From the cell containing the given text, extract its center point as [x, y] coordinate. 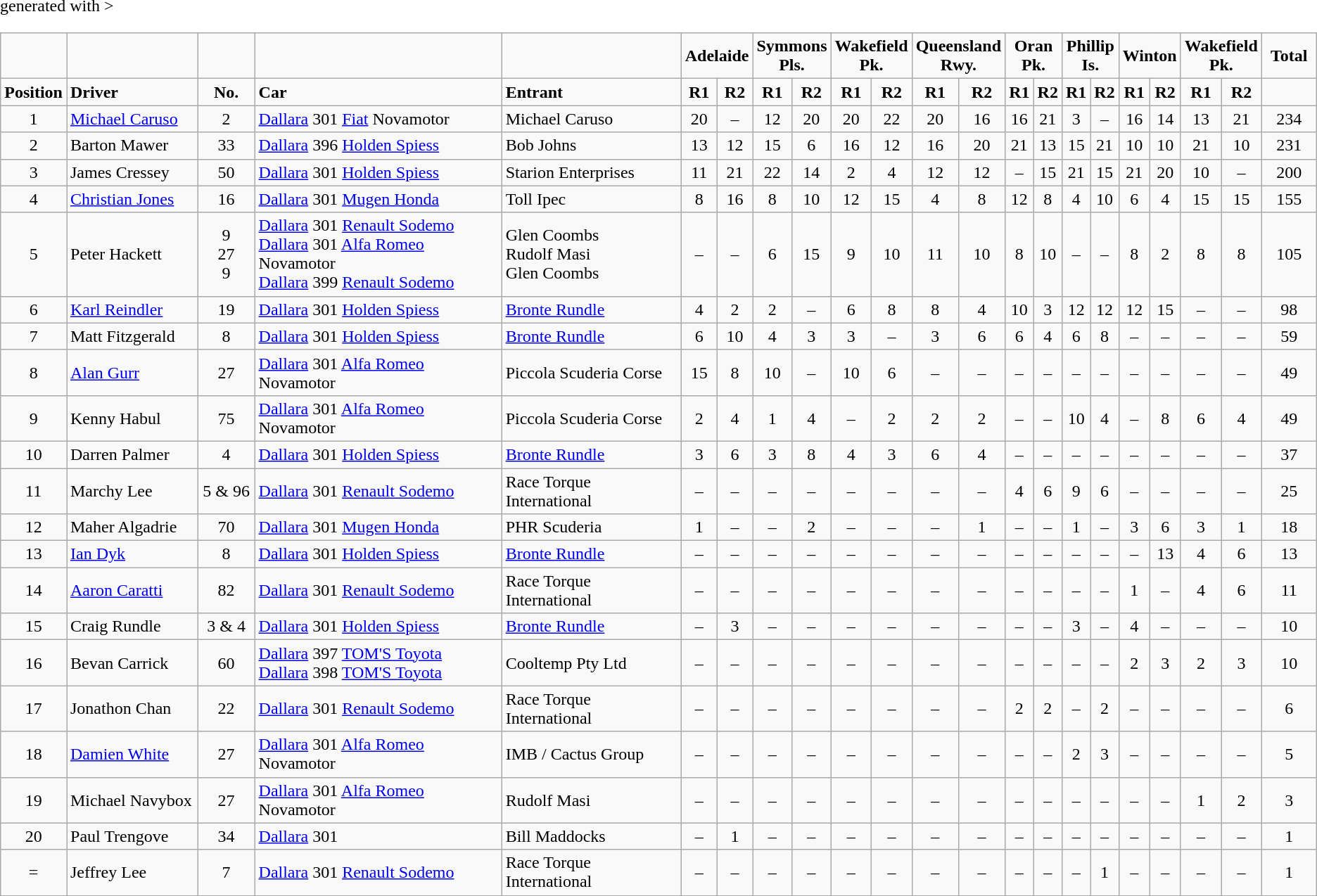
Aaron Caratti [132, 591]
231 [1289, 146]
Oran Pk. [1034, 56]
17 [34, 709]
Jonathon Chan [132, 709]
105 [1289, 255]
Darren Palmer [132, 454]
Toll Ipec [591, 199]
70 [227, 527]
Phillip Is. [1090, 56]
Jeffrey Lee [132, 872]
Glen CoombsRudolf MasiGlen Coombs [591, 255]
PHR Scuderia [591, 527]
Bevan Carrick [132, 663]
Matt Fitzgerald [132, 336]
Damien White [132, 754]
9279 [227, 255]
Karl Reindler [132, 309]
Entrant [591, 92]
200 [1289, 172]
155 [1289, 199]
50 [227, 172]
Bill Maddocks [591, 836]
Michael Navybox [132, 800]
Alan Gurr [132, 373]
Ian Dyk [132, 554]
Total [1289, 56]
Dallara 301 Fiat Novamotor [378, 119]
Peter Hackett [132, 255]
5 & 96 [227, 491]
Starion Enterprises [591, 172]
98 [1289, 309]
82 [227, 591]
IMB / Cactus Group [591, 754]
Dallara 396 Holden Spiess [378, 146]
60 [227, 663]
Rudolf Masi [591, 800]
234 [1289, 119]
34 [227, 836]
Paul Trengove [132, 836]
Driver [132, 92]
Barton Mawer [132, 146]
33 [227, 146]
Dallara 301 Renault SodemoDallara 301 Alfa Romeo NovamotorDallara 399 Renault Sodemo [378, 255]
Bob Johns [591, 146]
No. [227, 92]
Car [378, 92]
Adelaide [717, 56]
Position [34, 92]
37 [1289, 454]
Dallara 301 [378, 836]
Christian Jones [132, 199]
Craig Rundle [132, 627]
Symmons Pls. [792, 56]
James Cressey [132, 172]
75 [227, 418]
Maher Algadrie [132, 527]
Kenny Habul [132, 418]
59 [1289, 336]
= [34, 872]
Cooltemp Pty Ltd [591, 663]
Winton [1150, 56]
25 [1289, 491]
Marchy Lee [132, 491]
3 & 4 [227, 627]
Queensland Rwy. [958, 56]
Dallara 397 TOM'S ToyotaDallara 398 TOM'S Toyota [378, 663]
